Scan for the cell matching the given text and deliver its [X, Y] coordinate at center. 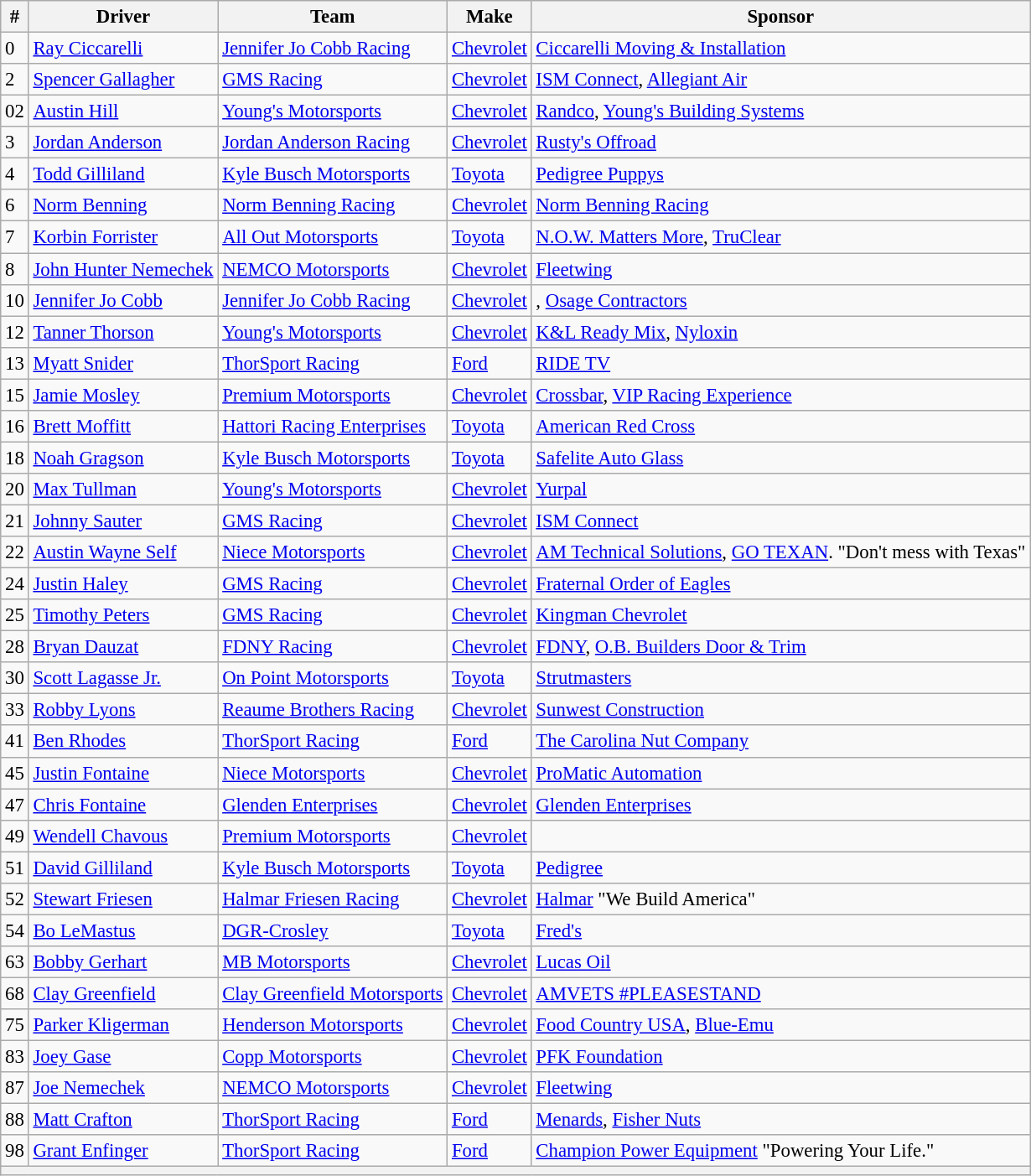
PFK Foundation [781, 1057]
Grant Enfinger [123, 1151]
52 [15, 899]
Jamie Mosley [123, 395]
Joey Gase [123, 1057]
FDNY Racing [333, 647]
ProMatic Automation [781, 773]
Ben Rhodes [123, 742]
8 [15, 269]
Safelite Auto Glass [781, 458]
Halmar "We Build America" [781, 899]
54 [15, 930]
Norm Benning [123, 205]
Bo LeMastus [123, 930]
Rusty's Offroad [781, 142]
All Out Motorsports [333, 237]
Team [333, 17]
John Hunter Nemechek [123, 269]
ISM Connect [781, 521]
12 [15, 332]
0 [15, 49]
Joe Nemechek [123, 1088]
Clay Greenfield [123, 993]
41 [15, 742]
Justin Haley [123, 584]
98 [15, 1151]
Jordan Anderson [123, 142]
45 [15, 773]
6 [15, 205]
The Carolina Nut Company [781, 742]
Pedigree Puppys [781, 174]
RIDE TV [781, 363]
Austin Hill [123, 111]
, Osage Contractors [781, 300]
FDNY, O.B. Builders Door & Trim [781, 647]
30 [15, 678]
Ciccarelli Moving & Installation [781, 49]
33 [15, 710]
49 [15, 836]
Menards, Fisher Nuts [781, 1120]
15 [15, 395]
Bryan Dauzat [123, 647]
Yurpal [781, 490]
AMVETS #PLEASESTAND [781, 993]
Timothy Peters [123, 615]
MB Motorsports [333, 962]
DGR-Crosley [333, 930]
Hattori Racing Enterprises [333, 427]
13 [15, 363]
Strutmasters [781, 678]
Crossbar, VIP Racing Experience [781, 395]
K&L Ready Mix, Nyloxin [781, 332]
Todd Gilliland [123, 174]
ISM Connect, Allegiant Air [781, 80]
88 [15, 1120]
On Point Motorsports [333, 678]
Jennifer Jo Cobb [123, 300]
87 [15, 1088]
AM Technical Solutions, GO TEXAN. "Don't mess with Texas" [781, 552]
Noah Gragson [123, 458]
Bobby Gerhart [123, 962]
Reaume Brothers Racing [333, 710]
Myatt Snider [123, 363]
Lucas Oil [781, 962]
47 [15, 805]
Justin Fontaine [123, 773]
Scott Lagasse Jr. [123, 678]
Robby Lyons [123, 710]
Fred's [781, 930]
Brett Moffitt [123, 427]
Make [490, 17]
10 [15, 300]
Jordan Anderson Racing [333, 142]
7 [15, 237]
Stewart Friesen [123, 899]
Parker Kligerman [123, 1025]
Randco, Young's Building Systems [781, 111]
Driver [123, 17]
63 [15, 962]
Chris Fontaine [123, 805]
Henderson Motorsports [333, 1025]
Halmar Friesen Racing [333, 899]
Sunwest Construction [781, 710]
3 [15, 142]
83 [15, 1057]
Tanner Thorson [123, 332]
Champion Power Equipment "Powering Your Life." [781, 1151]
68 [15, 993]
N.O.W. Matters More, TruClear [781, 237]
American Red Cross [781, 427]
20 [15, 490]
16 [15, 427]
4 [15, 174]
Food Country USA, Blue-Emu [781, 1025]
Kingman Chevrolet [781, 615]
22 [15, 552]
Clay Greenfield Motorsports [333, 993]
Pedigree [781, 868]
Fraternal Order of Eagles [781, 584]
Max Tullman [123, 490]
28 [15, 647]
Korbin Forrister [123, 237]
Copp Motorsports [333, 1057]
Austin Wayne Self [123, 552]
2 [15, 80]
Sponsor [781, 17]
Wendell Chavous [123, 836]
David Gilliland [123, 868]
51 [15, 868]
Johnny Sauter [123, 521]
Matt Crafton [123, 1120]
18 [15, 458]
75 [15, 1025]
# [15, 17]
Ray Ciccarelli [123, 49]
24 [15, 584]
25 [15, 615]
Spencer Gallagher [123, 80]
02 [15, 111]
21 [15, 521]
